Output the [X, Y] coordinate of the center of the cell containing the given text.  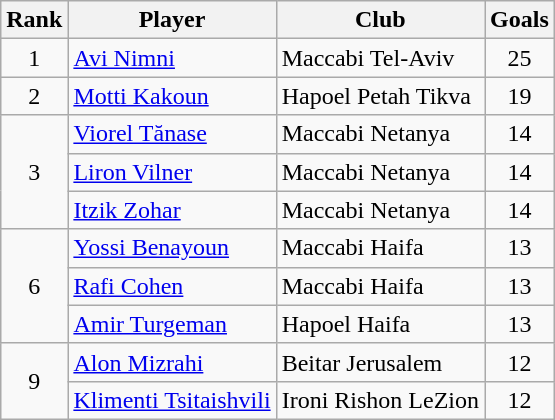
Motti Kakoun [172, 96]
Player [172, 20]
2 [34, 96]
Alon Mizrahi [172, 362]
Itzik Zohar [172, 210]
3 [34, 172]
Hapoel Petah Tikva [380, 96]
Rank [34, 20]
Avi Nimni [172, 58]
Klimenti Tsitaishvili [172, 400]
Rafi Cohen [172, 286]
Hapoel Haifa [380, 324]
25 [520, 58]
Beitar Jerusalem [380, 362]
6 [34, 286]
Liron Vilner [172, 172]
Amir Turgeman [172, 324]
Viorel Tănase [172, 134]
Yossi Benayoun [172, 248]
19 [520, 96]
Goals [520, 20]
1 [34, 58]
Maccabi Tel-Aviv [380, 58]
9 [34, 381]
Club [380, 20]
Ironi Rishon LeZion [380, 400]
